Return the [x, y] coordinate for the center point of the cell that contains the specified text.  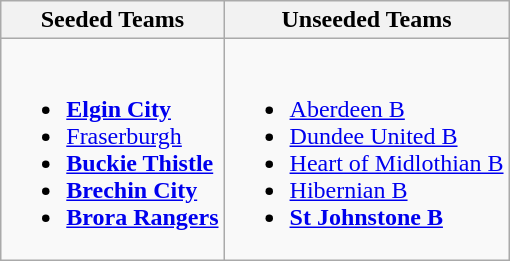
Elgin CityFraserburghBuckie ThistleBrechin CityBrora Rangers [112, 150]
Seeded Teams [112, 20]
Unseeded Teams [366, 20]
Aberdeen BDundee United BHeart of Midlothian BHibernian BSt Johnstone B [366, 150]
